For the text-containing cell, return its midpoint in (X, Y) coordinate format. 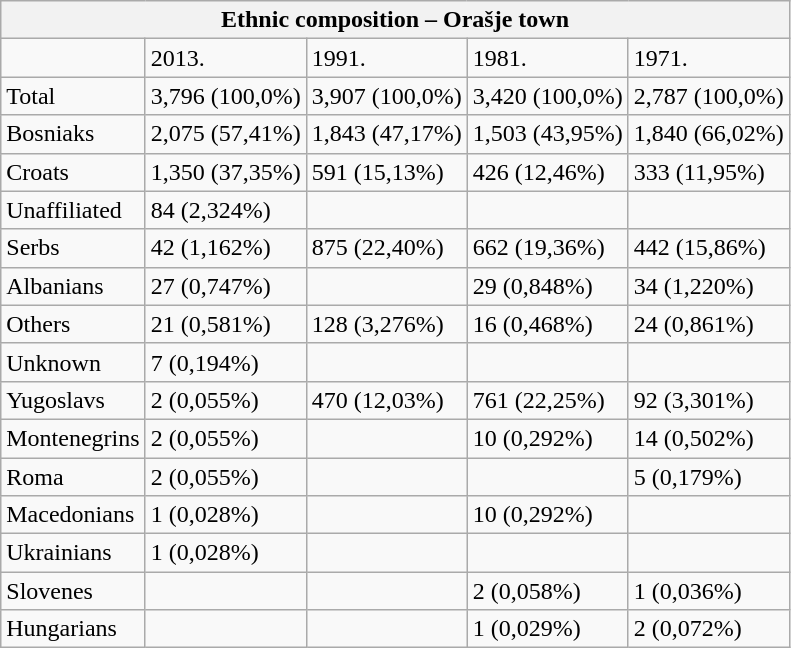
84 (2,324%) (226, 210)
5 (0,179%) (708, 477)
Macedonians (73, 515)
1,350 (37,35%) (226, 172)
2 (0,058%) (548, 591)
34 (1,220%) (708, 286)
Roma (73, 477)
591 (15,13%) (386, 172)
Bosniaks (73, 134)
Slovenes (73, 591)
1981. (548, 58)
761 (22,25%) (548, 400)
1,843 (47,17%) (386, 134)
27 (0,747%) (226, 286)
3,907 (100,0%) (386, 96)
16 (0,468%) (548, 324)
Montenegrins (73, 438)
442 (15,86%) (708, 248)
2,075 (57,41%) (226, 134)
92 (3,301%) (708, 400)
3,420 (100,0%) (548, 96)
42 (1,162%) (226, 248)
470 (12,03%) (386, 400)
333 (11,95%) (708, 172)
29 (0,848%) (548, 286)
1 (0,029%) (548, 629)
1991. (386, 58)
Total (73, 96)
Ethnic composition – Orašje town (396, 20)
Others (73, 324)
Ukrainians (73, 553)
426 (12,46%) (548, 172)
Hungarians (73, 629)
Unknown (73, 362)
Yugoslavs (73, 400)
3,796 (100,0%) (226, 96)
875 (22,40%) (386, 248)
Unaffiliated (73, 210)
2013. (226, 58)
Serbs (73, 248)
128 (3,276%) (386, 324)
2 (0,072%) (708, 629)
1971. (708, 58)
1,503 (43,95%) (548, 134)
Albanians (73, 286)
1 (0,036%) (708, 591)
7 (0,194%) (226, 362)
662 (19,36%) (548, 248)
24 (0,861%) (708, 324)
14 (0,502%) (708, 438)
2,787 (100,0%) (708, 96)
21 (0,581%) (226, 324)
1,840 (66,02%) (708, 134)
Croats (73, 172)
